Scan for the cell matching the given text and deliver its (X, Y) coordinate at center. 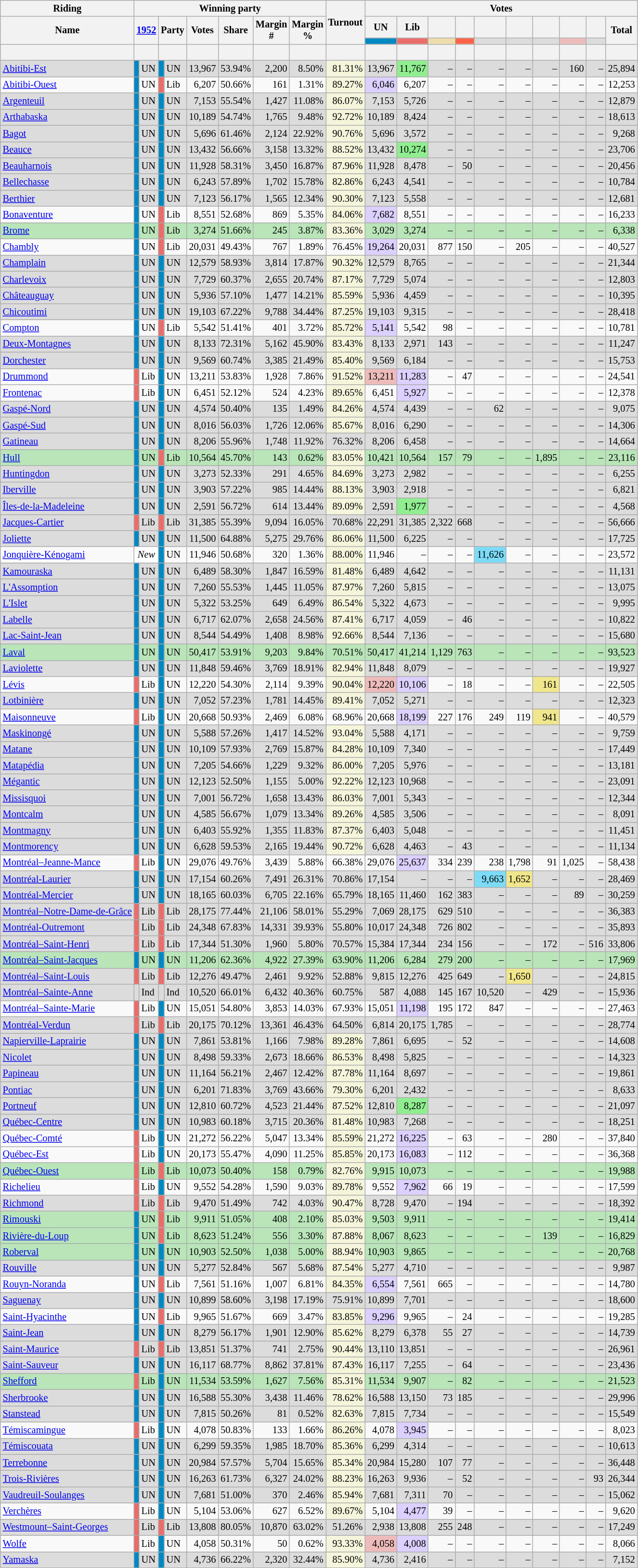
1,229 (272, 766)
1.31% (307, 85)
255 (442, 1527)
Maisonneuve (67, 717)
33,806 (622, 944)
45.70% (236, 457)
Matapédia (67, 766)
82.76% (346, 1171)
8,091 (622, 814)
1,427 (272, 101)
39 (442, 1511)
Abitibi-Ouest (67, 85)
51.26% (346, 1527)
234 (442, 944)
98 (442, 328)
Abitibi-Est (67, 68)
2,918 (413, 490)
17.19% (307, 1300)
227 (442, 717)
19,285 (622, 1317)
58.30% (236, 571)
Champlain (67, 263)
2,467 (272, 1073)
21,097 (622, 1106)
89.67% (346, 1511)
2,469 (272, 717)
Shefford (67, 1381)
18,392 (622, 1203)
510 (465, 911)
6,458 (413, 441)
162 (442, 895)
11.83% (307, 830)
55 (442, 1333)
3,572 (413, 133)
90.72% (346, 847)
3,439 (272, 862)
Montréal–Saint-Louis (67, 976)
68.96% (346, 717)
86.54% (346, 603)
67.22% (236, 312)
10,781 (622, 328)
10,822 (622, 620)
5.68% (307, 1268)
2.46% (307, 1495)
6.81% (307, 1284)
19 (465, 1187)
11,131 (622, 571)
12,253 (622, 85)
11.25% (307, 1154)
13,150 (413, 1398)
985 (272, 490)
83.05% (346, 457)
567 (272, 1268)
2,938 (381, 1527)
56.66% (236, 150)
Arthabaska (67, 117)
6,821 (622, 490)
85.94% (346, 1495)
Rouyn-Noranda (67, 1284)
87.37% (346, 830)
85.31% (346, 1381)
60.03% (236, 895)
2,769 (272, 749)
22,505 (622, 684)
49.76% (236, 862)
55.54% (236, 101)
50.83% (236, 1430)
83.36% (346, 231)
9,315 (413, 312)
88.00% (346, 555)
22.16% (307, 895)
9.48% (307, 117)
239 (465, 862)
21.44% (307, 1106)
158 (272, 1171)
1,928 (272, 377)
19.44% (307, 847)
248 (465, 1527)
51.16% (236, 1284)
84.35% (346, 1284)
50.93% (236, 717)
14.45% (307, 701)
4,171 (413, 733)
28,418 (622, 312)
767 (272, 247)
133 (272, 1430)
Joliette (67, 538)
87.97% (346, 587)
8,424 (413, 117)
1,038 (272, 1252)
1,765 (272, 117)
58.01% (307, 911)
5.88% (307, 862)
Lévis (67, 684)
Westmount–Saint-Georges (67, 1527)
5.80% (307, 944)
Bellechasse (67, 182)
3.87% (307, 231)
12,803 (622, 279)
26,344 (622, 1478)
79.30% (346, 1090)
Québec-Comté (67, 1138)
28,774 (622, 1025)
13,110 (381, 1349)
64 (465, 1365)
55.39% (236, 523)
763 (465, 652)
668 (465, 523)
86.53% (346, 1057)
1,166 (272, 1041)
176 (465, 717)
7,069 (381, 911)
9,663 (490, 879)
Frontenac (67, 392)
Yamaska (67, 1560)
Lac-Saint-Jean (67, 636)
16.87% (307, 166)
30,259 (622, 895)
4,088 (413, 993)
401 (272, 328)
13.44% (307, 506)
9,865 (413, 1252)
7.98% (307, 1041)
52.33% (236, 474)
3,945 (413, 1430)
3,450 (272, 166)
119 (520, 717)
27.39% (307, 960)
4,314 (413, 1446)
8,067 (381, 1236)
93 (596, 1478)
93,523 (622, 652)
Turnout (346, 22)
14,739 (622, 1333)
14,306 (622, 425)
59.46% (236, 668)
Kamouraska (67, 571)
4,710 (413, 1268)
54.28% (236, 1187)
57.10% (236, 295)
15,549 (622, 1414)
10,613 (622, 1446)
70.12% (236, 1025)
92.22% (346, 782)
53.59% (236, 1381)
17.87% (307, 263)
92.72% (346, 117)
5,047 (272, 1138)
78.62% (346, 1398)
50.68% (236, 555)
49.47% (236, 976)
88.52% (346, 150)
11,460 (413, 895)
9.32% (307, 766)
1,627 (272, 1381)
3,853 (272, 1008)
19,927 (622, 668)
Montréal–Notre-Dame-de-Grâce (67, 911)
Huntingdon (67, 474)
8,765 (413, 263)
57.89% (236, 182)
13.32% (307, 150)
Sherbrooke (67, 1398)
17,449 (622, 749)
Margin% (307, 30)
5,141 (381, 328)
12.90% (307, 1333)
85.36% (346, 1446)
58.93% (236, 263)
185 (465, 1398)
52.12% (236, 392)
6,554 (381, 1284)
12,879 (622, 101)
1,977 (413, 506)
11,134 (622, 847)
60.26% (236, 879)
Québec-Ouest (67, 1171)
10,106 (413, 684)
52.88% (346, 976)
86.07% (346, 101)
556 (272, 1236)
205 (520, 247)
3,029 (381, 231)
10,274 (413, 150)
665 (442, 1284)
50.31% (236, 1543)
21,523 (622, 1381)
16,083 (413, 1154)
Compton (67, 328)
14,331 (272, 928)
90.30% (346, 198)
53.83% (236, 377)
249 (490, 717)
Vaudreuil-Soulanges (67, 1495)
60.75% (346, 993)
Montréal–Saint-Henri (67, 944)
12,323 (622, 701)
1,445 (272, 587)
40,527 (622, 247)
Missisquoi (67, 798)
73 (442, 1398)
Jacques-Cartier (67, 523)
Québec-Est (67, 1154)
8,728 (381, 1203)
45.90% (307, 344)
6.52% (307, 1511)
8.98% (307, 636)
17,599 (622, 1187)
55.53% (236, 587)
12,344 (622, 798)
85.03% (346, 1219)
9,075 (622, 409)
Rivière-du-Loup (67, 1236)
107 (442, 1463)
7.86% (307, 377)
54.49% (236, 636)
79 (465, 457)
3.47% (307, 1317)
24,541 (622, 377)
Chambly (67, 247)
17,725 (622, 538)
61.73% (236, 1478)
383 (465, 895)
6,432 (272, 993)
6,378 (413, 1333)
Napierville-Laprairie (67, 1041)
3,198 (272, 1300)
5,726 (413, 101)
3,438 (272, 1398)
9,620 (622, 1511)
1,590 (272, 1187)
9,915 (381, 1171)
11,767 (413, 68)
15,384 (381, 944)
5.35% (307, 214)
279 (442, 960)
Verchères (67, 1511)
408 (272, 1219)
6,290 (413, 425)
81 (272, 1414)
3.72% (307, 328)
167 (465, 993)
1,895 (547, 457)
7,268 (413, 1122)
Nicolet (67, 1057)
L'Assomption (67, 587)
5,048 (413, 830)
84.26% (346, 409)
Bagot (67, 133)
Trois-Rivières (67, 1478)
5,558 (413, 198)
5,927 (413, 392)
15,753 (622, 360)
1,901 (272, 1333)
60.37% (236, 279)
8,079 (413, 668)
7,152 (622, 1560)
Drummond (67, 377)
12.06% (307, 425)
New (146, 555)
5,976 (413, 766)
15.65% (307, 1463)
941 (547, 717)
1.89% (307, 247)
Matane (67, 749)
23,436 (622, 1365)
2,655 (272, 279)
63.90% (346, 960)
20,768 (622, 1252)
90.04% (346, 684)
Montréal–Sainte-Marie (67, 1008)
90.44% (346, 1349)
61.46% (236, 133)
2,416 (413, 1560)
60.74% (236, 360)
1.66% (307, 1430)
10,968 (413, 782)
1,079 (272, 814)
14,780 (622, 1284)
10,421 (381, 457)
51.66% (236, 231)
4,568 (622, 506)
18.70% (307, 1446)
66 (442, 1187)
Saint-Jean (67, 1333)
81.31% (346, 68)
68.77% (236, 1365)
15,936 (622, 993)
12,378 (622, 392)
3,715 (272, 1122)
Montcalm (67, 814)
5,825 (413, 1057)
8.50% (307, 68)
139 (547, 1236)
9.84% (307, 652)
82 (465, 1381)
16.59% (307, 571)
86.03% (346, 798)
14.21% (307, 295)
11,198 (413, 1008)
46.43% (307, 1025)
Beauce (67, 150)
71.83% (236, 1090)
1,477 (272, 295)
46 (465, 620)
1,408 (272, 636)
2.75% (307, 1349)
55.47% (236, 1154)
26,961 (622, 1349)
Montréal–Sainte-Anne (67, 993)
19,264 (381, 247)
14.03% (307, 1008)
15,680 (622, 636)
28,469 (622, 879)
11,247 (622, 344)
1,355 (272, 830)
320 (272, 555)
14,608 (622, 1041)
56,666 (622, 523)
67.83% (236, 928)
89.78% (346, 1187)
89.28% (346, 1041)
64.88% (236, 538)
8,066 (622, 1543)
36,383 (622, 911)
85.62% (346, 1333)
57.22% (236, 490)
2,200 (272, 68)
Stanstead (67, 1414)
41,214 (413, 652)
51.41% (236, 328)
1,658 (272, 798)
1,785 (442, 1025)
24.02% (307, 1478)
60.18% (236, 1122)
1,960 (272, 944)
15.78% (307, 182)
87.54% (346, 1268)
6,255 (622, 474)
160 (573, 68)
53.91% (236, 652)
195 (442, 1008)
669 (272, 1317)
86.26% (346, 1430)
2,982 (413, 474)
Dorchester (67, 360)
82.94% (346, 668)
Saint-Hyacinthe (67, 1317)
35,893 (622, 928)
89 (573, 895)
93.04% (346, 733)
77 (465, 1463)
53.25% (236, 603)
40.36% (307, 993)
75.91% (346, 1300)
Winning party (230, 8)
37,840 (622, 1138)
18,199 (413, 717)
62.07% (236, 620)
Montmagny (67, 830)
89.27% (346, 85)
1,417 (272, 733)
57.23% (236, 701)
0.52% (307, 1414)
4,523 (272, 1106)
63 (465, 1138)
50.66% (236, 85)
425 (442, 976)
87.88% (346, 1236)
291 (272, 474)
12,681 (622, 198)
26.31% (307, 879)
6,327 (272, 1478)
12.42% (307, 1073)
54.74% (236, 117)
869 (272, 214)
14,323 (622, 1057)
56.67% (236, 814)
10,395 (622, 295)
7,962 (413, 1187)
Argenteuil (67, 101)
57.93% (236, 749)
1,652 (520, 879)
4,477 (413, 1511)
4,463 (413, 847)
7,701 (413, 1300)
32.44% (307, 1560)
524 (272, 392)
4,008 (413, 1543)
18,251 (622, 1122)
55.30% (236, 1398)
51.67% (236, 1317)
1,985 (272, 1446)
4,922 (272, 960)
55.29% (346, 911)
51.00% (236, 1495)
54.66% (236, 766)
1,847 (272, 571)
Îles-de-la-Madeleine (67, 506)
726 (442, 928)
Party (172, 30)
156 (465, 944)
21,106 (272, 911)
4,459 (413, 295)
83.85% (346, 1317)
200 (465, 960)
145 (442, 993)
150 (465, 247)
2,461 (272, 976)
84.28% (346, 749)
Jonquière-Kénogami (67, 555)
89.41% (346, 701)
5,271 (413, 701)
43 (465, 847)
36,368 (622, 1154)
87.96% (346, 166)
62.36% (236, 960)
60.72% (236, 1106)
5,275 (272, 538)
6,284 (413, 960)
10,017 (381, 928)
6.08% (307, 717)
51.24% (236, 1236)
0.79% (307, 1171)
4.03% (307, 1203)
7,734 (413, 1414)
15,280 (413, 1463)
59.53% (236, 847)
Mégantic (67, 782)
Richmond (67, 1203)
157 (442, 457)
6,338 (622, 231)
50.26% (236, 1414)
53.06% (236, 1511)
Deux-Montagnes (67, 344)
802 (465, 928)
Total (622, 30)
84.69% (346, 474)
27,463 (622, 1008)
92.66% (346, 636)
70.51% (346, 652)
1,155 (272, 782)
83.43% (346, 344)
54.80% (236, 1008)
3,158 (272, 150)
10,784 (622, 182)
87.52% (346, 1106)
66.38% (346, 862)
5,815 (413, 587)
1,726 (272, 425)
7,682 (381, 214)
70.68% (346, 523)
54.30% (236, 684)
Brome (67, 231)
23,706 (622, 150)
23,116 (622, 457)
29.76% (307, 538)
4,541 (413, 182)
43.66% (307, 1090)
Rouville (67, 1268)
90.32% (346, 263)
9.03% (307, 1187)
Riding (67, 8)
847 (490, 1008)
Name (67, 30)
18 (465, 684)
11.05% (307, 587)
Pontiac (67, 1090)
8,862 (272, 1365)
4.23% (307, 392)
76.45% (346, 247)
9.39% (307, 684)
16,225 (413, 1138)
66.22% (236, 1560)
Châteauguay (67, 295)
1952 (146, 30)
84.06% (346, 214)
62 (490, 409)
59.33% (236, 1057)
5,704 (272, 1463)
39.93% (307, 928)
14.44% (307, 490)
9,203 (272, 652)
Montréal-Outremont (67, 928)
55.92% (236, 830)
85.40% (346, 360)
2,971 (413, 344)
9,268 (622, 133)
24.56% (307, 620)
37.81% (307, 1365)
19,861 (622, 1073)
56.03% (236, 425)
57.26% (236, 733)
27 (465, 1333)
13,181 (622, 766)
194 (465, 1203)
66.01% (236, 993)
6,046 (381, 85)
9,815 (381, 976)
9,907 (413, 1381)
Québec-Centre (67, 1122)
11.92% (307, 441)
627 (272, 1511)
7,491 (272, 879)
Saint-Maurice (67, 1349)
6,705 (272, 895)
Laval (67, 652)
Wolfe (67, 1543)
88.94% (346, 1252)
15,062 (622, 1495)
2,432 (413, 1090)
6.49% (307, 603)
Montmorency (67, 847)
87.78% (346, 1073)
4,439 (413, 409)
49.43% (236, 247)
72.31% (236, 344)
64.50% (346, 1025)
L'Islet (67, 603)
1.36% (307, 555)
67.93% (346, 1008)
587 (381, 993)
89.26% (346, 814)
11.08% (307, 101)
4.65% (307, 474)
18.91% (307, 668)
1,565 (272, 198)
59.35% (236, 1446)
Lotbinière (67, 701)
87.43% (346, 1365)
7,311 (413, 1495)
63.02% (307, 1527)
Montréal-Laurier (67, 879)
8,633 (622, 1090)
76.32% (346, 441)
88.13% (346, 490)
Berthier (67, 198)
429 (547, 993)
1,781 (272, 701)
9.92% (307, 976)
4,090 (272, 1154)
58,438 (622, 862)
89.09% (346, 506)
82.63% (346, 1414)
80.05% (236, 1527)
Montréal–Saint-Jacques (67, 960)
742 (272, 1203)
5,074 (413, 279)
Gaspé-Nord (67, 409)
16.05% (307, 523)
91.52% (346, 377)
21,344 (622, 263)
18,613 (622, 117)
7,255 (413, 1365)
280 (547, 1138)
1,798 (520, 862)
20.36% (307, 1122)
10,870 (272, 1527)
77.44% (236, 911)
4,642 (413, 571)
Roberval (67, 1252)
19,988 (622, 1171)
11,626 (490, 555)
51.37% (236, 1349)
24 (465, 1317)
Gatineau (67, 441)
90.47% (346, 1203)
23,091 (622, 782)
93.33% (346, 1543)
87.17% (346, 279)
58.31% (236, 166)
13,075 (622, 587)
20.74% (307, 279)
25,637 (413, 862)
9,987 (622, 1268)
51.30% (236, 944)
91 (547, 862)
22.92% (307, 133)
9,503 (381, 1219)
36,448 (622, 1463)
6,814 (381, 1025)
52.84% (236, 1268)
8,478 (413, 166)
47 (465, 377)
56.21% (236, 1073)
25,894 (622, 68)
89.65% (346, 392)
6,184 (413, 360)
3,385 (272, 360)
334 (442, 862)
57.57% (236, 1463)
86.06% (346, 538)
2,322 (442, 523)
6,225 (413, 538)
17,969 (622, 960)
53.81% (236, 1041)
Charlevoix (67, 279)
9,788 (272, 312)
85.90% (346, 1560)
70.57% (346, 944)
Hull (67, 457)
Labelle (67, 620)
4,059 (413, 620)
34.44% (307, 312)
135 (272, 409)
85.72% (346, 328)
51.05% (236, 1219)
23,572 (622, 555)
2,124 (272, 133)
Papineau (67, 1073)
Chicoutimi (67, 312)
90.76% (346, 133)
Maskinongé (67, 733)
9,759 (622, 733)
Laviolette (67, 668)
16,233 (622, 214)
87.41% (346, 620)
2,114 (272, 684)
82.86% (346, 182)
Montréal–Jeanne-Mance (67, 862)
53.94% (236, 68)
20,456 (622, 166)
19,414 (622, 1219)
55.80% (346, 928)
1,748 (272, 441)
11.46% (307, 1398)
Saint-Sauveur (67, 1365)
9,995 (622, 603)
70.86% (346, 879)
51.49% (236, 1203)
Beauharnois (67, 166)
1.49% (307, 409)
7,136 (413, 636)
7,340 (413, 749)
3,506 (413, 814)
11,283 (413, 377)
1,129 (442, 652)
21.49% (307, 360)
2,673 (272, 1057)
2,165 (272, 847)
2,320 (272, 1560)
Richelieu (67, 1187)
52.68% (236, 214)
1,702 (272, 182)
8,287 (413, 1106)
18,600 (622, 1300)
2.10% (307, 1219)
Terrebonne (67, 1463)
17,249 (622, 1527)
Bonaventure (67, 214)
Rimouski (67, 1219)
40,579 (622, 717)
14.52% (307, 733)
Montréal-Mercier (67, 895)
9,296 (381, 1317)
Saguenay (67, 1300)
65.79% (346, 895)
13.43% (307, 798)
Témiscouata (67, 1446)
629 (442, 911)
9,094 (272, 523)
741 (272, 1349)
88.23% (346, 1478)
877 (442, 247)
11,451 (622, 830)
29,996 (622, 1398)
85.85% (346, 1154)
15.87% (307, 749)
6,695 (413, 1041)
Témiscamingue (67, 1430)
87.25% (346, 312)
58.60% (236, 1300)
18.66% (307, 1057)
3.30% (307, 1236)
55.96% (236, 441)
Montréal-Verdun (67, 1025)
370 (272, 1495)
Share (236, 30)
Portneuf (67, 1106)
245 (272, 231)
2,658 (272, 620)
9,936 (413, 1478)
1,025 (573, 862)
5,162 (272, 344)
7.56% (307, 1381)
86.00% (346, 766)
56.22% (236, 1138)
70 (442, 1495)
16,829 (622, 1236)
Gaspé-Sud (67, 425)
22,291 (381, 523)
5,343 (413, 798)
238 (490, 862)
Margin# (272, 30)
85.34% (346, 1463)
85.67% (346, 425)
24,815 (622, 976)
1,007 (272, 1284)
4,673 (413, 603)
8,697 (413, 1073)
516 (596, 944)
3,814 (272, 263)
8,023 (622, 1430)
1,650 (520, 976)
112 (465, 1154)
13,361 (272, 1025)
12.34% (307, 198)
614 (272, 506)
14,664 (622, 441)
Iberville (67, 490)
